Return the [x, y] coordinate for the center point of the cell that contains the specified text.  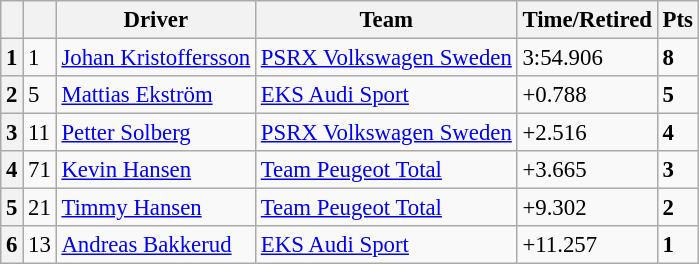
Pts [678, 20]
11 [40, 133]
6 [12, 245]
+0.788 [587, 95]
Andreas Bakkerud [156, 245]
Kevin Hansen [156, 170]
Time/Retired [587, 20]
+9.302 [587, 208]
3:54.906 [587, 58]
+11.257 [587, 245]
21 [40, 208]
+3.665 [587, 170]
8 [678, 58]
13 [40, 245]
71 [40, 170]
+2.516 [587, 133]
Timmy Hansen [156, 208]
Johan Kristoffersson [156, 58]
Team [386, 20]
Driver [156, 20]
Petter Solberg [156, 133]
Mattias Ekström [156, 95]
